Capture the cell that displays the provided text and extract its (X, Y) central coordinate. 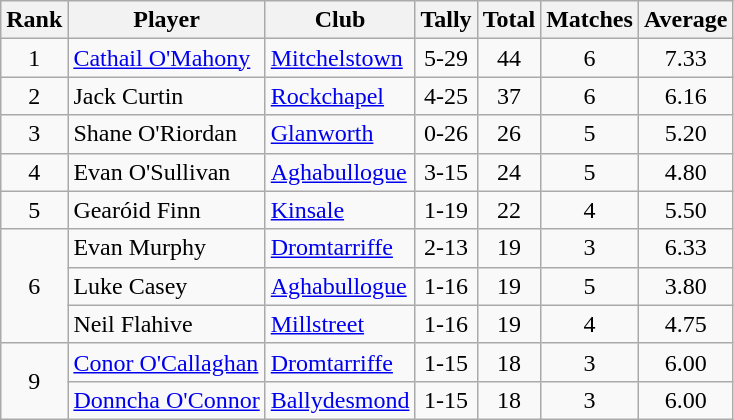
5.50 (686, 210)
1 (34, 58)
Gearóid Finn (166, 210)
Donncha O'Connor (166, 400)
5.20 (686, 134)
2 (34, 96)
3-15 (446, 172)
26 (509, 134)
Average (686, 20)
1-19 (446, 210)
44 (509, 58)
Glanworth (340, 134)
Shane O'Riordan (166, 134)
Luke Casey (166, 286)
9 (34, 381)
4.80 (686, 172)
Conor O'Callaghan (166, 362)
Player (166, 20)
Total (509, 20)
Jack Curtin (166, 96)
Rank (34, 20)
0-26 (446, 134)
Millstreet (340, 324)
6.33 (686, 248)
Evan O'Sullivan (166, 172)
2-13 (446, 248)
Neil Flahive (166, 324)
Kinsale (340, 210)
37 (509, 96)
4.75 (686, 324)
5-29 (446, 58)
Mitchelstown (340, 58)
Club (340, 20)
4-25 (446, 96)
Rockchapel (340, 96)
3.80 (686, 286)
Tally (446, 20)
24 (509, 172)
Matches (590, 20)
6.16 (686, 96)
Evan Murphy (166, 248)
22 (509, 210)
Ballydesmond (340, 400)
7.33 (686, 58)
Cathail O'Mahony (166, 58)
